Return (x, y) of the center of cell containing provided text 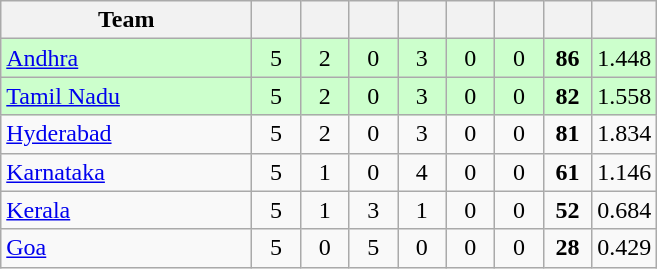
52 (568, 210)
1.558 (624, 96)
Goa (126, 248)
1.448 (624, 58)
28 (568, 248)
81 (568, 134)
Andhra (126, 58)
Tamil Nadu (126, 96)
0.684 (624, 210)
Karnataka (126, 172)
Kerala (126, 210)
1.834 (624, 134)
1.146 (624, 172)
Hyderabad (126, 134)
Team (126, 20)
61 (568, 172)
0.429 (624, 248)
86 (568, 58)
82 (568, 96)
4 (422, 172)
